Pinpoint the cell where the given text exists, returning its (x, y) midpoint coordinate. 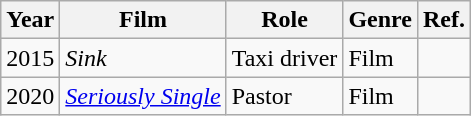
Taxi driver (284, 58)
Pastor (284, 96)
Seriously Single (143, 96)
2020 (30, 96)
Genre (380, 20)
Role (284, 20)
Sink (143, 58)
Year (30, 20)
2015 (30, 58)
Ref. (444, 20)
